Return [X, Y] of the center of cell containing provided text 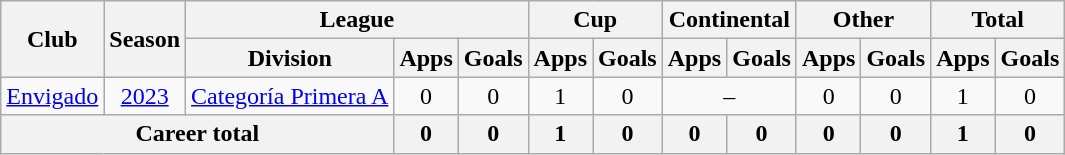
Season [145, 39]
Other [863, 20]
Categoría Primera A [290, 96]
Division [290, 58]
League [358, 20]
2023 [145, 96]
Career total [198, 134]
– [729, 96]
Continental [729, 20]
Envigado [52, 96]
Club [52, 39]
Total [998, 20]
Cup [595, 20]
